Pinpoint the cell where the given text exists, returning its (X, Y) midpoint coordinate. 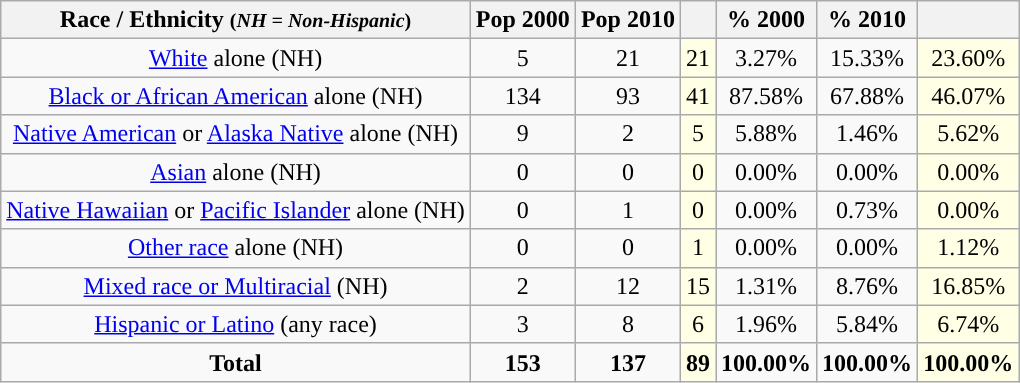
46.07% (968, 96)
134 (522, 96)
67.88% (868, 96)
Other race alone (NH) (236, 248)
41 (698, 96)
5.88% (766, 134)
89 (698, 362)
1.12% (968, 248)
12 (628, 286)
15 (698, 286)
8 (628, 324)
White alone (NH) (236, 58)
Native Hawaiian or Pacific Islander alone (NH) (236, 210)
9 (522, 134)
5.84% (868, 324)
8.76% (868, 286)
Black or African American alone (NH) (236, 96)
16.85% (968, 286)
153 (522, 362)
Pop 2010 (628, 20)
Mixed race or Multiracial (NH) (236, 286)
3.27% (766, 58)
% 2000 (766, 20)
Native American or Alaska Native alone (NH) (236, 134)
Asian alone (NH) (236, 172)
% 2010 (868, 20)
Race / Ethnicity (NH = Non-Hispanic) (236, 20)
1.96% (766, 324)
Pop 2000 (522, 20)
1.31% (766, 286)
15.33% (868, 58)
5.62% (968, 134)
6 (698, 324)
137 (628, 362)
93 (628, 96)
6.74% (968, 324)
0.73% (868, 210)
Hispanic or Latino (any race) (236, 324)
Total (236, 362)
87.58% (766, 96)
1.46% (868, 134)
3 (522, 324)
23.60% (968, 58)
